From the cell containing the given text, extract its center point as [X, Y] coordinate. 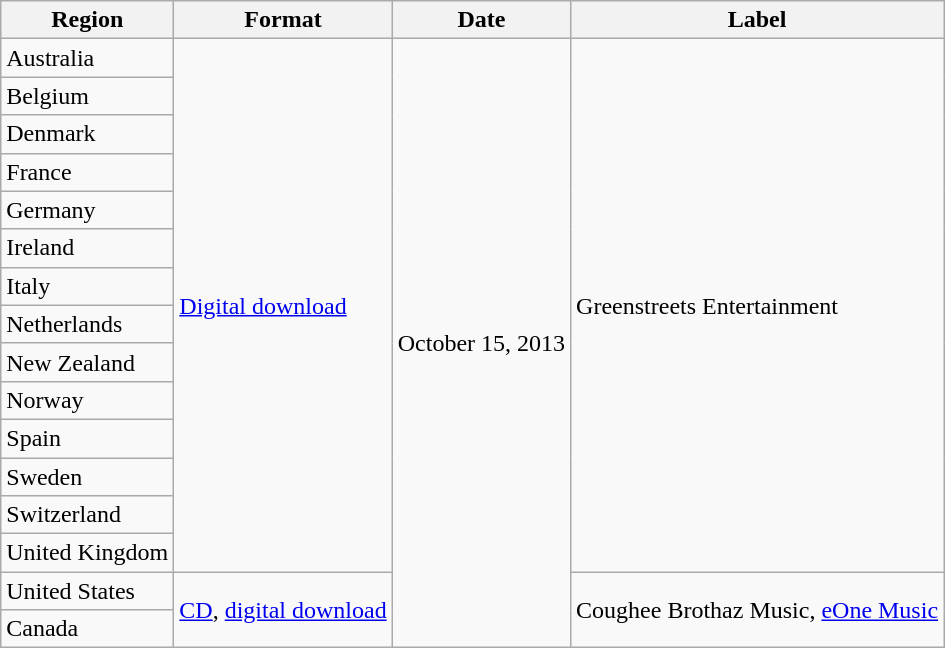
Denmark [88, 134]
Digital download [283, 306]
United Kingdom [88, 553]
CD, digital download [283, 610]
Ireland [88, 248]
United States [88, 591]
Belgium [88, 96]
Label [758, 20]
Spain [88, 438]
Norway [88, 400]
Region [88, 20]
Date [481, 20]
Switzerland [88, 515]
Italy [88, 286]
France [88, 172]
October 15, 2013 [481, 344]
Australia [88, 58]
Greenstreets Entertainment [758, 306]
Format [283, 20]
Netherlands [88, 324]
Coughee Brothaz Music, eOne Music [758, 610]
Canada [88, 629]
Germany [88, 210]
Sweden [88, 477]
New Zealand [88, 362]
